Scan for the cell matching the given text and deliver its (X, Y) coordinate at center. 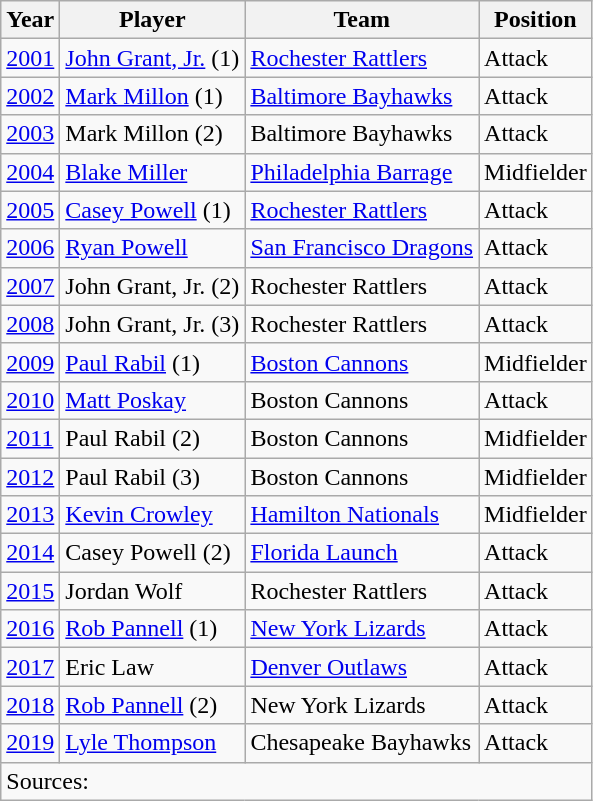
Position (536, 20)
Chesapeake Bayhawks (362, 743)
Kevin Crowley (152, 515)
2009 (30, 362)
2019 (30, 743)
Jordan Wolf (152, 591)
John Grant, Jr. (1) (152, 58)
Team (362, 20)
2006 (30, 248)
2010 (30, 400)
Lyle Thompson (152, 743)
Player (152, 20)
Rob Pannell (1) (152, 629)
Paul Rabil (3) (152, 477)
Mark Millon (2) (152, 134)
2008 (30, 324)
Rob Pannell (2) (152, 705)
Paul Rabil (2) (152, 438)
Ryan Powell (152, 248)
2014 (30, 553)
2004 (30, 172)
2002 (30, 96)
Paul Rabil (1) (152, 362)
2015 (30, 591)
Denver Outlaws (362, 667)
2017 (30, 667)
Blake Miller (152, 172)
John Grant, Jr. (3) (152, 324)
2013 (30, 515)
2003 (30, 134)
Hamilton Nationals (362, 515)
2001 (30, 58)
Philadelphia Barrage (362, 172)
Sources: (296, 781)
2005 (30, 210)
San Francisco Dragons (362, 248)
2007 (30, 286)
Casey Powell (1) (152, 210)
2011 (30, 438)
2012 (30, 477)
Eric Law (152, 667)
Matt Poskay (152, 400)
Florida Launch (362, 553)
Casey Powell (2) (152, 553)
2016 (30, 629)
John Grant, Jr. (2) (152, 286)
Year (30, 20)
Mark Millon (1) (152, 96)
2018 (30, 705)
